Provide the (X, Y) coordinate of the cell's center where the given text is located.  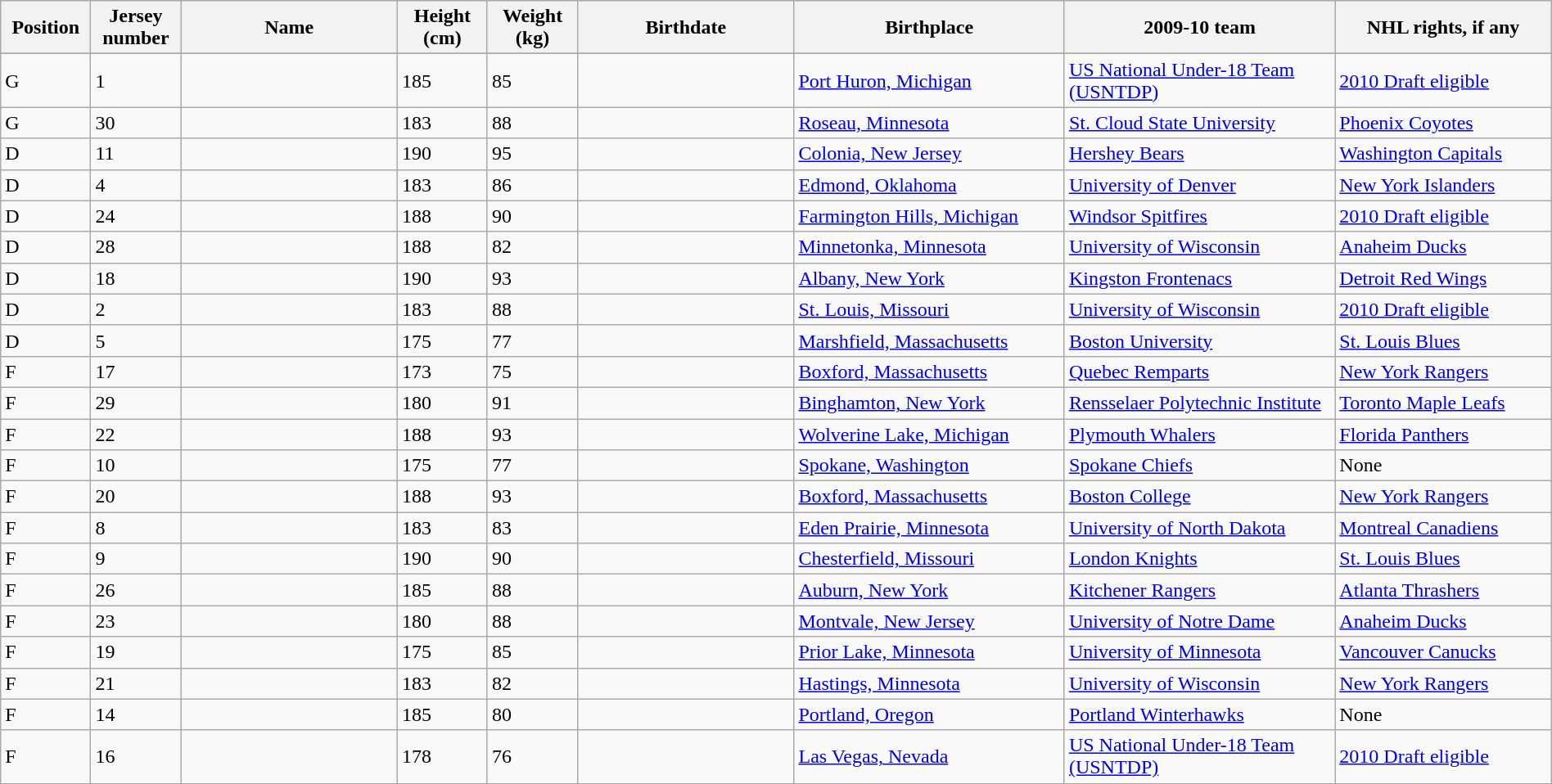
Florida Panthers (1443, 435)
80 (532, 714)
St. Cloud State University (1199, 123)
11 (136, 154)
Atlanta Thrashers (1443, 590)
Kitchener Rangers (1199, 590)
Marshfield, Massachusetts (929, 340)
Boston University (1199, 340)
18 (136, 278)
London Knights (1199, 559)
University of Notre Dame (1199, 621)
Spokane, Washington (929, 466)
9 (136, 559)
Jersey number (136, 28)
Edmond, Oklahoma (929, 185)
Wolverine Lake, Michigan (929, 435)
28 (136, 247)
Albany, New York (929, 278)
Roseau, Minnesota (929, 123)
Kingston Frontenacs (1199, 278)
Montreal Canadiens (1443, 528)
17 (136, 372)
75 (532, 372)
Weight (kg) (532, 28)
New York Islanders (1443, 185)
14 (136, 714)
Hastings, Minnesota (929, 683)
Position (46, 28)
Washington Capitals (1443, 154)
Quebec Remparts (1199, 372)
Height (cm) (442, 28)
24 (136, 216)
Minnetonka, Minnesota (929, 247)
Phoenix Coyotes (1443, 123)
Binghamton, New York (929, 403)
26 (136, 590)
173 (442, 372)
19 (136, 652)
29 (136, 403)
Hershey Bears (1199, 154)
Rensselaer Polytechnic Institute (1199, 403)
Portland Winterhawks (1199, 714)
83 (532, 528)
Prior Lake, Minnesota (929, 652)
Port Huron, Michigan (929, 80)
20 (136, 497)
Toronto Maple Leafs (1443, 403)
2 (136, 309)
Auburn, New York (929, 590)
Plymouth Whalers (1199, 435)
Birthdate (686, 28)
Farmington Hills, Michigan (929, 216)
University of Denver (1199, 185)
University of Minnesota (1199, 652)
Chesterfield, Missouri (929, 559)
22 (136, 435)
University of North Dakota (1199, 528)
178 (442, 756)
Colonia, New Jersey (929, 154)
St. Louis, Missouri (929, 309)
8 (136, 528)
16 (136, 756)
21 (136, 683)
23 (136, 621)
Boston College (1199, 497)
1 (136, 80)
Detroit Red Wings (1443, 278)
Las Vegas, Nevada (929, 756)
4 (136, 185)
Montvale, New Jersey (929, 621)
2009-10 team (1199, 28)
Birthplace (929, 28)
5 (136, 340)
Vancouver Canucks (1443, 652)
91 (532, 403)
Eden Prairie, Minnesota (929, 528)
Name (289, 28)
Windsor Spitfires (1199, 216)
Portland, Oregon (929, 714)
10 (136, 466)
NHL rights, if any (1443, 28)
86 (532, 185)
76 (532, 756)
30 (136, 123)
95 (532, 154)
Spokane Chiefs (1199, 466)
